Return [x, y] of the center of cell containing provided text 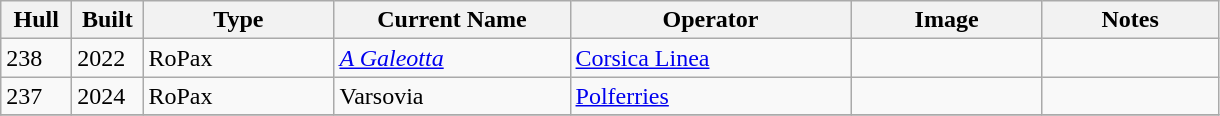
Varsovia [452, 96]
Notes [1130, 20]
238 [36, 58]
Hull [36, 20]
237 [36, 96]
Operator [710, 20]
2024 [108, 96]
Polferries [710, 96]
Built [108, 20]
2022 [108, 58]
Type [238, 20]
A Galeotta [452, 58]
Corsica Linea [710, 58]
Image [946, 20]
Current Name [452, 20]
